Detect which cell encompasses the target text, then output its [x, y] center coordinate. 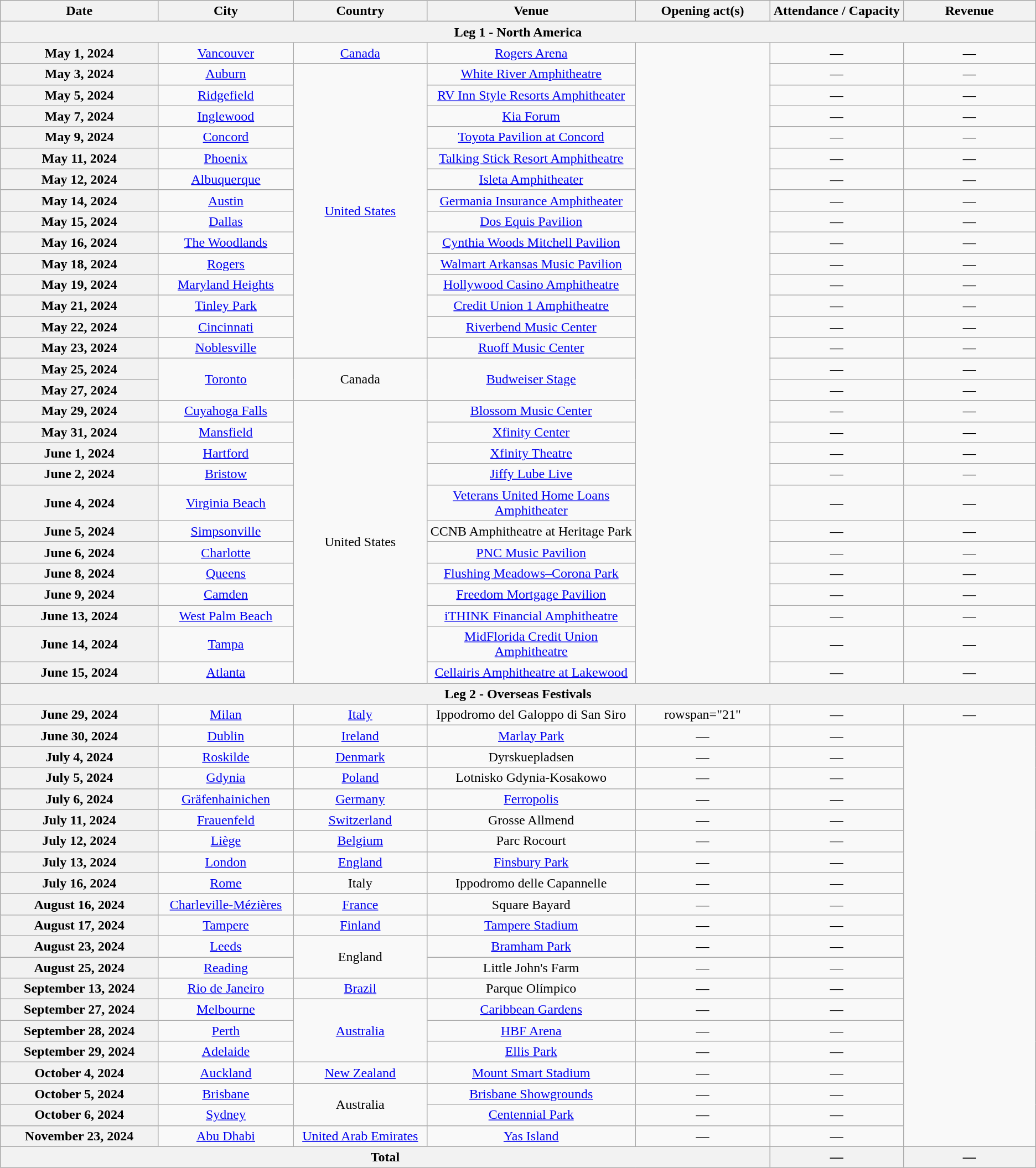
Leeds [226, 946]
Date [80, 11]
New Zealand [360, 1073]
September 27, 2024 [80, 1010]
Ireland [360, 736]
June 29, 2024 [80, 715]
May 27, 2024 [80, 390]
Mount Smart Stadium [531, 1073]
May 5, 2024 [80, 95]
Kia Forum [531, 116]
Charlotte [226, 552]
August 25, 2024 [80, 968]
Frauenfeld [226, 820]
June 4, 2024 [80, 502]
Poland [360, 778]
iTHINK Financial Amphitheatre [531, 616]
Germany [360, 799]
June 2, 2024 [80, 474]
Liège [226, 841]
May 25, 2024 [80, 369]
Country [360, 11]
May 11, 2024 [80, 158]
Austin [226, 200]
Freedom Mortgage Pavilion [531, 594]
Phoenix [226, 158]
Dublin [226, 736]
May 22, 2024 [80, 327]
June 6, 2024 [80, 552]
Leg 1 - North America [518, 32]
Toronto [226, 380]
Xfinity Theatre [531, 453]
Attendance / Capacity [837, 11]
September 28, 2024 [80, 1031]
Yas Island [531, 1136]
Denmark [360, 757]
Maryland Heights [226, 285]
MidFlorida Credit Union Amphitheatre [531, 644]
Ridgefield [226, 95]
Roskilde [226, 757]
CCNB Amphitheatre at Heritage Park [531, 531]
Talking Stick Resort Amphitheatre [531, 158]
Cellairis Amphitheatre at Lakewood [531, 673]
Simpsonville [226, 531]
Little John's Farm [531, 968]
Rio de Janeiro [226, 989]
Cuyahoga Falls [226, 411]
Mansfield [226, 432]
Leg 2 - Overseas Festivals [518, 694]
Bramham Park [531, 946]
Hollywood Casino Amphitheatre [531, 285]
May 9, 2024 [80, 137]
Isleta Amphitheater [531, 179]
May 18, 2024 [80, 264]
Auburn [226, 74]
Veterans United Home Loans Amphitheater [531, 502]
Lotnisko Gdynia-Kosakowo [531, 778]
Total [385, 1157]
June 5, 2024 [80, 531]
Atlanta [226, 673]
Grosse Allmend [531, 820]
Square Bayard [531, 904]
Camden [226, 594]
July 6, 2024 [80, 799]
September 13, 2024 [80, 989]
Rome [226, 883]
Abu Dhabi [226, 1136]
July 11, 2024 [80, 820]
Toyota Pavilion at Concord [531, 137]
Albuquerque [226, 179]
August 23, 2024 [80, 946]
June 15, 2024 [80, 673]
June 30, 2024 [80, 736]
Revenue [970, 11]
Gdynia [226, 778]
July 4, 2024 [80, 757]
August 17, 2024 [80, 925]
Charleville-Mézières [226, 904]
Tampere Stadium [531, 925]
October 5, 2024 [80, 1094]
May 7, 2024 [80, 116]
June 9, 2024 [80, 594]
Milan [226, 715]
Finland [360, 925]
May 3, 2024 [80, 74]
May 16, 2024 [80, 242]
May 31, 2024 [80, 432]
United Arab Emirates [360, 1136]
Marlay Park [531, 736]
Tinley Park [226, 306]
Reading [226, 968]
Tampa [226, 644]
Perth [226, 1031]
Auckland [226, 1073]
City [226, 11]
September 29, 2024 [80, 1052]
Finsbury Park [531, 862]
Ippodromo del Galoppo di San Siro [531, 715]
White River Amphitheatre [531, 74]
Virginia Beach [226, 502]
Switzerland [360, 820]
Vancouver [226, 53]
Credit Union 1 Amphitheatre [531, 306]
RV Inn Style Resorts Amphitheater [531, 95]
rowspan="21" [703, 715]
Brazil [360, 989]
Venue [531, 11]
The Woodlands [226, 242]
Brisbane [226, 1094]
Belgium [360, 841]
May 19, 2024 [80, 285]
HBF Arena [531, 1031]
Jiffy Lube Live [531, 474]
May 1, 2024 [80, 53]
Bristow [226, 474]
June 8, 2024 [80, 573]
Melbourne [226, 1010]
Dos Equis Pavilion [531, 221]
Cincinnati [226, 327]
May 29, 2024 [80, 411]
Tampere [226, 925]
Hartford [226, 453]
June 13, 2024 [80, 616]
July 12, 2024 [80, 841]
October 6, 2024 [80, 1115]
Blossom Music Center [531, 411]
June 14, 2024 [80, 644]
October 4, 2024 [80, 1073]
West Palm Beach [226, 616]
PNC Music Pavilion [531, 552]
May 14, 2024 [80, 200]
Ippodromo delle Capannelle [531, 883]
Sydney [226, 1115]
Germania Insurance Amphitheater [531, 200]
Caribbean Gardens [531, 1010]
Xfinity Center [531, 432]
May 15, 2024 [80, 221]
Walmart Arkansas Music Pavilion [531, 264]
May 12, 2024 [80, 179]
Queens [226, 573]
August 16, 2024 [80, 904]
Opening act(s) [703, 11]
Flushing Meadows–Corona Park [531, 573]
July 13, 2024 [80, 862]
Concord [226, 137]
Rogers [226, 264]
July 16, 2024 [80, 883]
Rogers Arena [531, 53]
Brisbane Showgrounds [531, 1094]
Cynthia Woods Mitchell Pavilion [531, 242]
Dyrskuepladsen [531, 757]
Budweiser Stage [531, 380]
May 21, 2024 [80, 306]
Ellis Park [531, 1052]
Inglewood [226, 116]
May 23, 2024 [80, 348]
Parque Olímpico [531, 989]
Dallas [226, 221]
July 5, 2024 [80, 778]
Gräfenhainichen [226, 799]
France [360, 904]
Riverbend Music Center [531, 327]
Ruoff Music Center [531, 348]
Parc Rocourt [531, 841]
November 23, 2024 [80, 1136]
Centennial Park [531, 1115]
Noblesville [226, 348]
London [226, 862]
Adelaide [226, 1052]
June 1, 2024 [80, 453]
Ferropolis [531, 799]
